Identify which cell holds the provided text, then report its [X, Y] central coordinate. 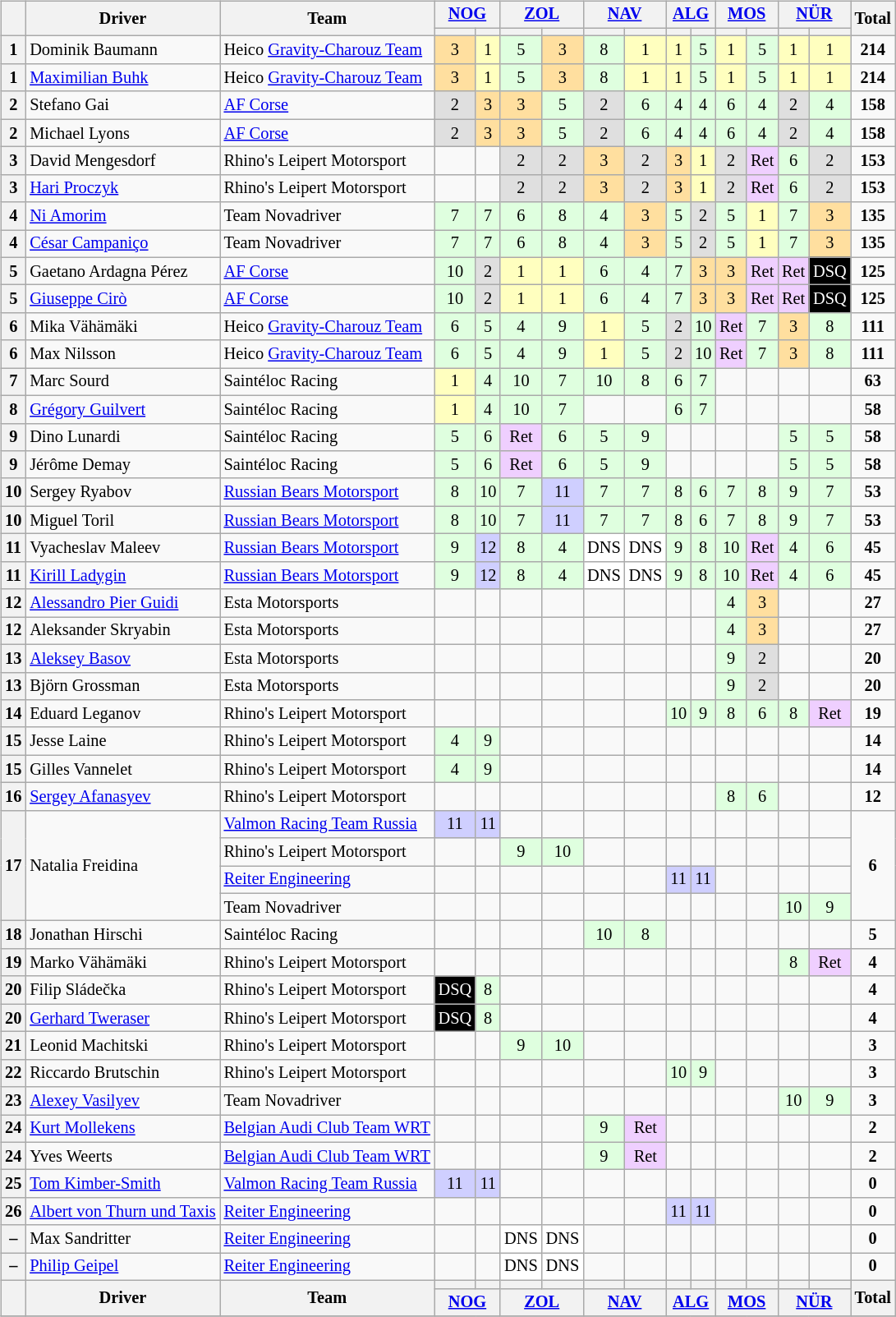
Dino Lunardi [122, 437]
Jesse Laine [122, 741]
18 [13, 935]
Ni Amorim [122, 216]
Filip Sládečka [122, 990]
Aleksander Skryabin [122, 631]
22 [13, 1073]
Gilles Vannelet [122, 769]
Max Nilsson [122, 354]
Marko Vähämäki [122, 963]
Aleksey Basov [122, 658]
César Campaniço [122, 244]
Mika Vähämäki [122, 327]
Jonathan Hirschi [122, 935]
Kirill Ladygin [122, 575]
Grégory Guilvert [122, 409]
Max Sandritter [122, 1239]
Björn Grossman [122, 686]
23 [13, 1101]
Maximilian Buhk [122, 78]
Tom Kimber-Smith [122, 1184]
16 [13, 797]
Sergey Afanasyev [122, 797]
Sergey Ryabov [122, 492]
26 [13, 1212]
63 [873, 382]
Yves Weerts [122, 1156]
Jérôme Demay [122, 465]
David Mengesdorf [122, 161]
Gaetano Ardagna Pérez [122, 271]
17 [13, 866]
Stefano Gai [122, 105]
Vyacheslav Maleev [122, 548]
Miguel Toril [122, 520]
Marc Sourd [122, 382]
Giuseppe Cirò [122, 299]
Gerhard Tweraser [122, 1018]
Leonid Machitski [122, 1046]
Hari Proczyk [122, 188]
Kurt Mollekens [122, 1129]
21 [13, 1046]
Riccardo Brutschin [122, 1073]
Dominik Baumann [122, 50]
Michael Lyons [122, 133]
Natalia Freidina [122, 866]
Alessandro Pier Guidi [122, 603]
Philip Geipel [122, 1267]
25 [13, 1184]
Albert von Thurn und Taxis [122, 1212]
Alexey Vasilyev [122, 1101]
Eduard Leganov [122, 714]
